Scan for the cell matching the given text and deliver its (x, y) coordinate at center. 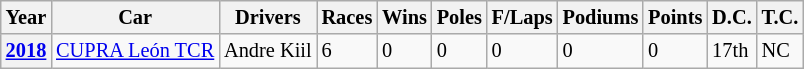
17th (732, 51)
NC (780, 51)
T.C. (780, 17)
Wins (404, 17)
Drivers (268, 17)
F/Laps (522, 17)
Year (26, 17)
Podiums (601, 17)
2018 (26, 51)
Car (135, 17)
Poles (460, 17)
6 (348, 51)
D.C. (732, 17)
Andre Kiil (268, 51)
Points (675, 17)
CUPRA León TCR (135, 51)
Races (348, 17)
